For the text-containing cell, return its midpoint in (X, Y) coordinate format. 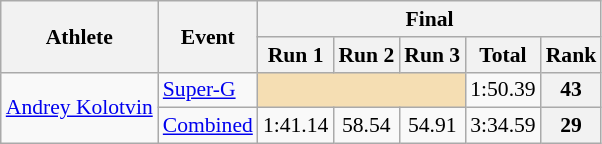
Run 2 (366, 55)
1:50.39 (502, 90)
Run 3 (432, 55)
Run 1 (296, 55)
Andrey Kolotvin (80, 108)
Super-G (208, 90)
29 (572, 126)
Event (208, 36)
Rank (572, 55)
58.54 (366, 126)
43 (572, 90)
54.91 (432, 126)
Total (502, 55)
Combined (208, 126)
Athlete (80, 36)
Final (430, 19)
1:41.14 (296, 126)
3:34.59 (502, 126)
